Output the [x, y] coordinate of the center of the cell containing the given text.  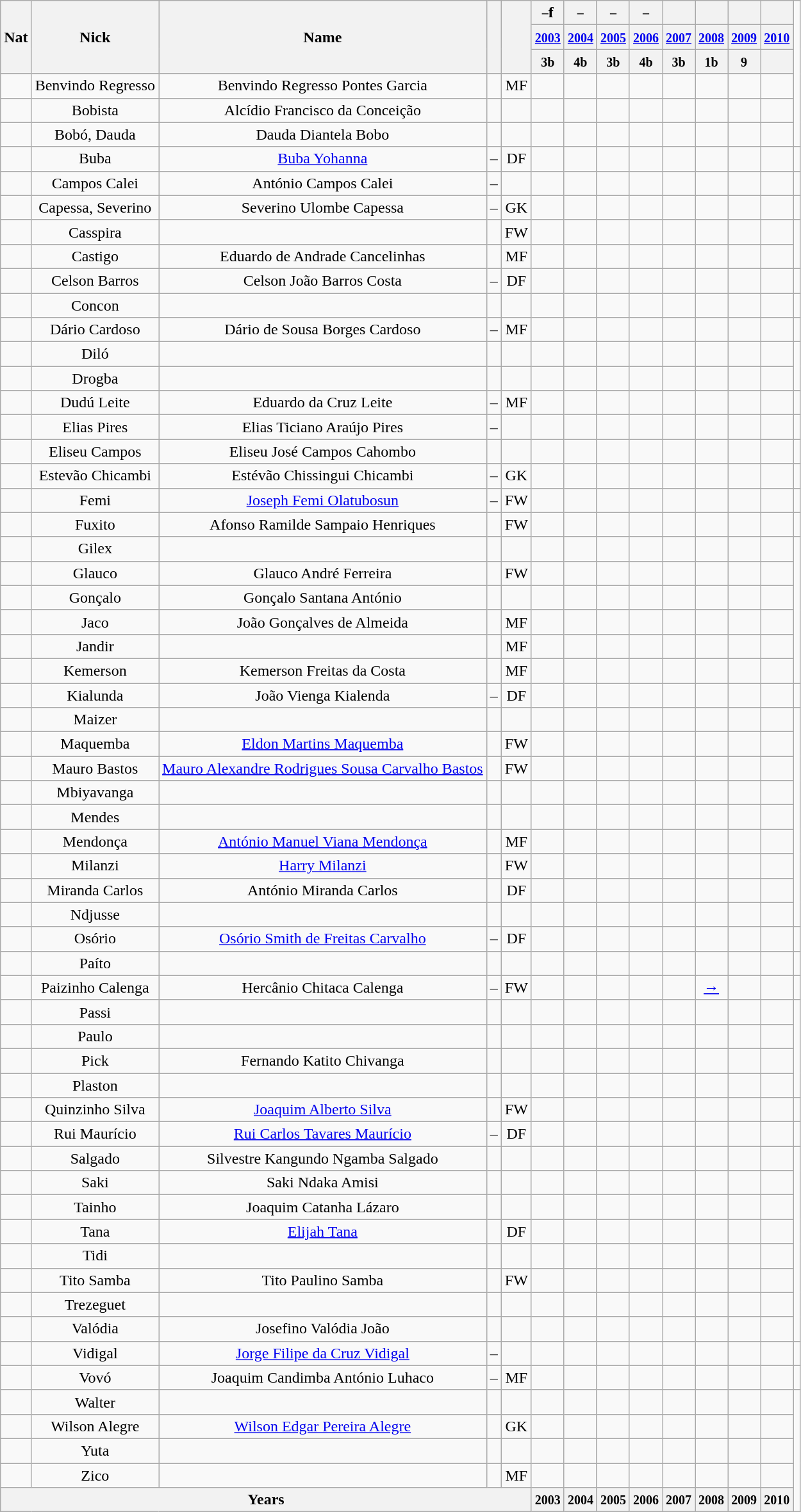
Buba [95, 159]
Estevão Chicambi [95, 476]
Mauro Alexandre Rodrigues Sousa Carvalho Bastos [323, 768]
Femi [95, 500]
Milanzi [95, 866]
Fuxito [95, 524]
Nick [95, 37]
Jandir [95, 646]
João Gonçalves de Almeida [323, 622]
Dário Cardoso [95, 330]
Paulo [95, 1036]
Paíto [95, 963]
Silvestre Kangundo Ngamba Salgado [323, 1158]
Josefino Valódia João [323, 1329]
Tidi [95, 1256]
Gilex [95, 549]
Elijah Tana [323, 1232]
Osório Smith de Freitas Carvalho [323, 939]
Pick [95, 1061]
Mendes [95, 817]
Rui Maurício [95, 1134]
→ [711, 988]
Capessa, Severino [95, 207]
Kialunda [95, 695]
Kemerson [95, 671]
Afonso Ramilde Sampaio Henriques [323, 524]
Elias Pires [95, 427]
Dauda Diantela Bobo [323, 134]
Miranda Carlos [95, 890]
Alcídio Francisco da Conceição [323, 110]
Jaco [95, 622]
Tito Paulino Samba [323, 1280]
Benvindo Regresso Pontes Garcia [323, 86]
Salgado [95, 1158]
Saki [95, 1183]
9 [745, 61]
Dudú Leite [95, 403]
António Miranda Carlos [323, 890]
Severino Ulombe Capessa [323, 207]
Casspira [95, 232]
Gonçalo Santana António [323, 597]
Benvindo Regresso [95, 86]
António Campos Calei [323, 183]
Joaquim Candimba António Luhaco [323, 1378]
Nat [16, 37]
Tito Samba [95, 1280]
Plaston [95, 1085]
Eliseu José Campos Cahombo [323, 451]
Concon [95, 305]
Buba Yohanna [323, 159]
Fernando Katito Chivanga [323, 1061]
Mauro Bastos [95, 768]
Glauco André Ferreira [323, 573]
Eduardo de Andrade Cancelinhas [323, 256]
Hercânio Chitaca Calenga [323, 988]
Campos Calei [95, 183]
–f [547, 13]
Paizinho Calenga [95, 988]
Osório [95, 939]
Maquemba [95, 744]
Kemerson Freitas da Costa [323, 671]
Zico [95, 1475]
Tana [95, 1232]
Harry Milanzi [323, 866]
Years [267, 1500]
Drogba [95, 378]
Joaquim Catanha Lázaro [323, 1207]
Joseph Femi Olatubosun [323, 500]
Eduardo da Cruz Leite [323, 403]
Castigo [95, 256]
Estévão Chissingui Chicambi [323, 476]
Eldon Martins Maquemba [323, 744]
Mendonça [95, 841]
Eliseu Campos [95, 451]
Ndjusse [95, 915]
Bobista [95, 110]
Celson João Barros Costa [323, 280]
Vovó [95, 1378]
João Vienga Kialenda [323, 695]
Glauco [95, 573]
António Manuel Viana Mendonça [323, 841]
Wilson Edgar Pereira Alegre [323, 1426]
1b [711, 61]
Yuta [95, 1451]
Celson Barros [95, 280]
Bobó, Dauda [95, 134]
Valódia [95, 1329]
Name [323, 37]
Mbiyavanga [95, 793]
Diló [95, 354]
Joaquim Alberto Silva [323, 1110]
Wilson Alegre [95, 1426]
Trezeguet [95, 1305]
Passi [95, 1012]
Saki Ndaka Amisi [323, 1183]
Quinzinho Silva [95, 1110]
Walter [95, 1402]
Dário de Sousa Borges Cardoso [323, 330]
Maizer [95, 720]
Tainho [95, 1207]
Vidigal [95, 1353]
Gonçalo [95, 597]
Jorge Filipe da Cruz Vidigal [323, 1353]
Rui Carlos Tavares Maurício [323, 1134]
Elias Ticiano Araújo Pires [323, 427]
